Provide the [X, Y] coordinate of the cell's center where the given text is located.  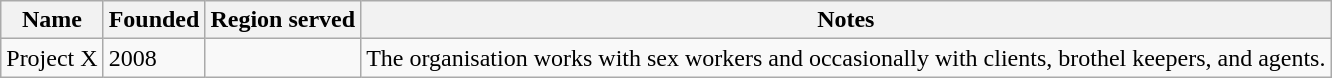
Project X [52, 58]
Founded [154, 20]
2008 [154, 58]
Notes [846, 20]
Region served [283, 20]
The organisation works with sex workers and occasionally with clients, brothel keepers, and agents. [846, 58]
Name [52, 20]
